Determine the [x, y] coordinate at the center of the cell enclosing the given text.  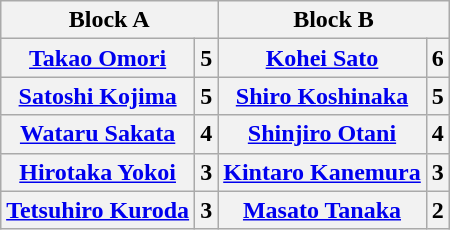
6 [438, 58]
Block A [110, 20]
Shiro Koshinaka [322, 96]
Kohei Sato [322, 58]
2 [438, 210]
Tetsuhiro Kuroda [98, 210]
Wataru Sakata [98, 134]
Takao Omori [98, 58]
Hirotaka Yokoi [98, 172]
Satoshi Kojima [98, 96]
Masato Tanaka [322, 210]
Kintaro Kanemura [322, 172]
Shinjiro Otani [322, 134]
Block B [334, 20]
